Return [X, Y] of the center of cell containing provided text 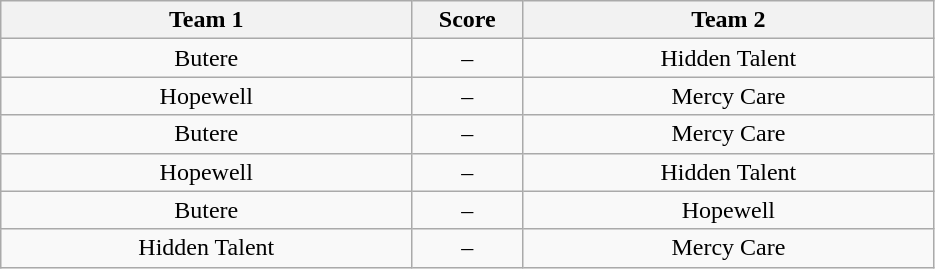
Score [468, 20]
Team 1 [206, 20]
Team 2 [728, 20]
